Detect which cell encompasses the target text, then output its (X, Y) center coordinate. 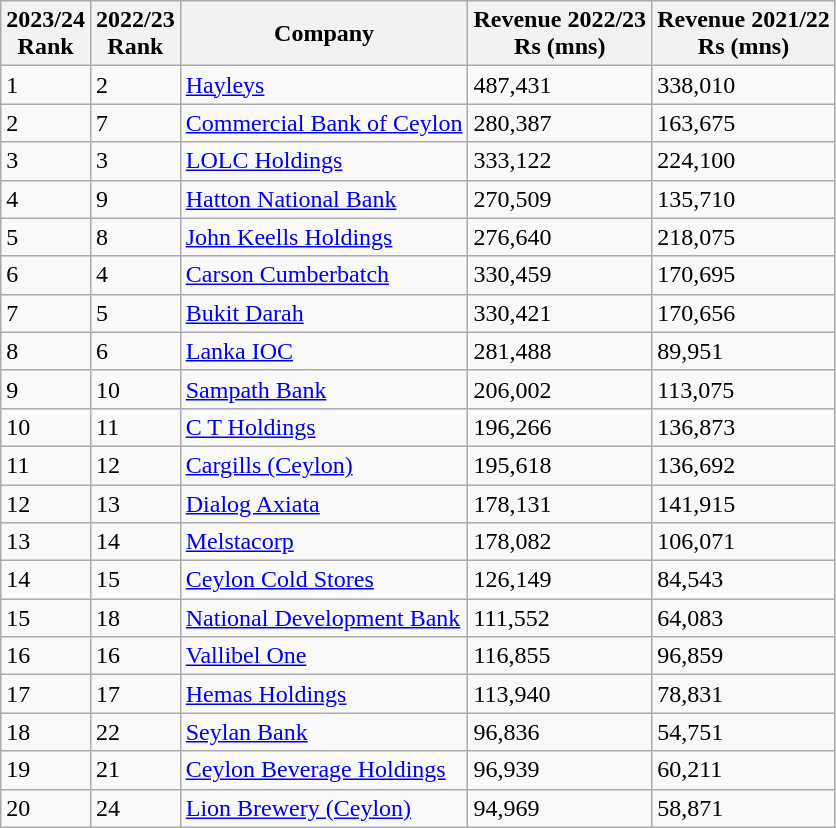
Bukit Darah (324, 313)
19 (46, 770)
Revenue 2021/22Rs (mns) (744, 34)
60,211 (744, 770)
Sampath Bank (324, 389)
96,836 (560, 732)
64,083 (744, 618)
270,509 (560, 199)
136,692 (744, 465)
178,082 (560, 542)
Revenue 2022/23Rs (mns) (560, 34)
111,552 (560, 618)
116,855 (560, 656)
Lanka IOC (324, 351)
Hatton National Bank (324, 199)
135,710 (744, 199)
126,149 (560, 580)
113,940 (560, 694)
21 (135, 770)
Vallibel One (324, 656)
National Development Bank (324, 618)
218,075 (744, 237)
330,421 (560, 313)
196,266 (560, 427)
89,951 (744, 351)
22 (135, 732)
John Keells Holdings (324, 237)
78,831 (744, 694)
94,969 (560, 808)
280,387 (560, 123)
Ceylon Beverage Holdings (324, 770)
Ceylon Cold Stores (324, 580)
Hemas Holdings (324, 694)
Hayleys (324, 85)
141,915 (744, 503)
281,488 (560, 351)
2023/24Rank (46, 34)
330,459 (560, 275)
276,640 (560, 237)
338,010 (744, 85)
106,071 (744, 542)
195,618 (560, 465)
LOLC Holdings (324, 161)
Lion Brewery (Ceylon) (324, 808)
206,002 (560, 389)
Dialog Axiata (324, 503)
1 (46, 85)
96,939 (560, 770)
54,751 (744, 732)
2022/23Rank (135, 34)
Seylan Bank (324, 732)
24 (135, 808)
136,873 (744, 427)
170,695 (744, 275)
487,431 (560, 85)
96,859 (744, 656)
Commercial Bank of Ceylon (324, 123)
224,100 (744, 161)
84,543 (744, 580)
170,656 (744, 313)
113,075 (744, 389)
Company (324, 34)
20 (46, 808)
333,122 (560, 161)
163,675 (744, 123)
Melstacorp (324, 542)
58,871 (744, 808)
Carson Cumberbatch (324, 275)
Cargills (Ceylon) (324, 465)
C T Holdings (324, 427)
178,131 (560, 503)
